Identify which cell holds the provided text, then report its (X, Y) central coordinate. 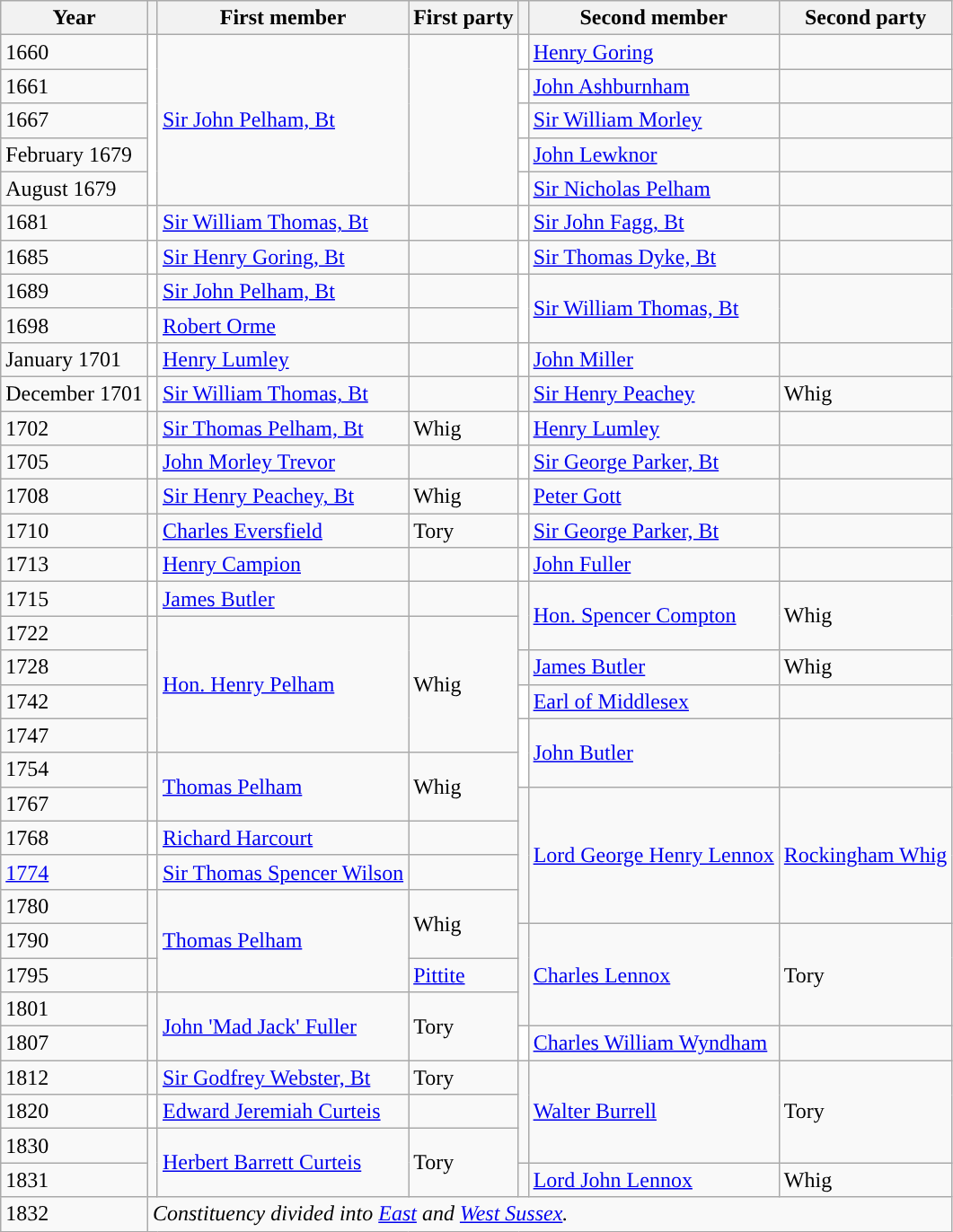
1713 (75, 565)
Year (75, 18)
1774 (75, 872)
Sir Henry Peachey (654, 393)
1754 (75, 770)
John Morley Trevor (282, 462)
January 1701 (75, 359)
Sir Henry Peachey, Bt (282, 497)
1807 (75, 1043)
Richard Harcourt (282, 838)
Sir Thomas Pelham, Bt (282, 428)
First member (282, 18)
1661 (75, 86)
1681 (75, 223)
1801 (75, 1009)
1780 (75, 906)
Rockingham Whig (866, 855)
John Fuller (654, 565)
Sir Henry Goring, Bt (282, 257)
December 1701 (75, 393)
1715 (75, 599)
First party (463, 18)
Earl of Middlesex (654, 701)
Charles William Wyndham (654, 1043)
Sir John Fagg, Bt (654, 223)
1708 (75, 497)
Henry Campion (282, 565)
1831 (75, 1180)
1830 (75, 1146)
Second party (866, 18)
1812 (75, 1078)
1747 (75, 735)
Lord George Henry Lennox (654, 855)
Henry Goring (654, 52)
Sir Godfrey Webster, Bt (282, 1078)
Sir Nicholas Pelham (654, 189)
1698 (75, 325)
Pittite (463, 974)
1667 (75, 120)
John Lewknor (654, 154)
Charles Eversfield (282, 531)
Constituency divided into East and West Sussex. (550, 1214)
1710 (75, 531)
John Ashburnham (654, 86)
Second member (654, 18)
1685 (75, 257)
Walter Burrell (654, 1112)
Charles Lennox (654, 974)
1768 (75, 838)
1702 (75, 428)
1832 (75, 1214)
Edward Jeremiah Curteis (282, 1112)
Lord John Lennox (654, 1180)
John Butler (654, 752)
1660 (75, 52)
Hon. Spencer Compton (654, 616)
John 'Mad Jack' Fuller (282, 1026)
1795 (75, 974)
Peter Gott (654, 497)
John Miller (654, 359)
Herbert Barrett Curteis (282, 1163)
Sir Thomas Spencer Wilson (282, 872)
Sir William Morley (654, 120)
Robert Orme (282, 325)
1728 (75, 667)
August 1679 (75, 189)
February 1679 (75, 154)
1790 (75, 940)
1767 (75, 804)
1705 (75, 462)
1742 (75, 701)
1689 (75, 291)
Sir Thomas Dyke, Bt (654, 257)
1820 (75, 1112)
1722 (75, 633)
Hon. Henry Pelham (282, 684)
